Capture the cell that displays the provided text and extract its [X, Y] central coordinate. 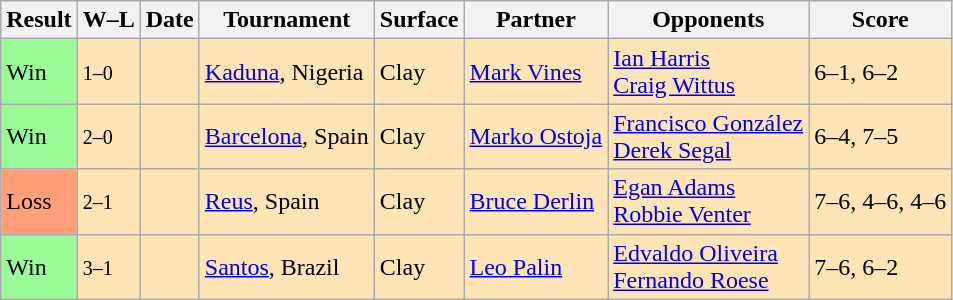
Francisco González Derek Segal [708, 136]
Ian Harris Craig Wittus [708, 72]
W–L [108, 20]
Santos, Brazil [286, 266]
Reus, Spain [286, 202]
Score [880, 20]
Loss [39, 202]
6–4, 7–5 [880, 136]
Marko Ostoja [536, 136]
Partner [536, 20]
Kaduna, Nigeria [286, 72]
Result [39, 20]
Barcelona, Spain [286, 136]
2–0 [108, 136]
2–1 [108, 202]
Egan Adams Robbie Venter [708, 202]
Tournament [286, 20]
6–1, 6–2 [880, 72]
Date [170, 20]
7–6, 4–6, 4–6 [880, 202]
1–0 [108, 72]
3–1 [108, 266]
Opponents [708, 20]
7–6, 6–2 [880, 266]
Surface [419, 20]
Mark Vines [536, 72]
Edvaldo Oliveira Fernando Roese [708, 266]
Bruce Derlin [536, 202]
Leo Palin [536, 266]
